Extract the [X, Y] coordinate from the center of the cell holding the provided text.  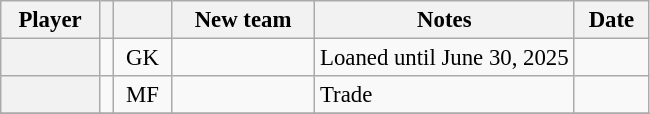
Loaned until June 30, 2025 [444, 58]
New team [242, 20]
Notes [444, 20]
Date [612, 20]
Player [50, 20]
GK [142, 58]
Trade [444, 95]
MF [142, 95]
